From the cell containing the given text, extract its center point as (x, y) coordinate. 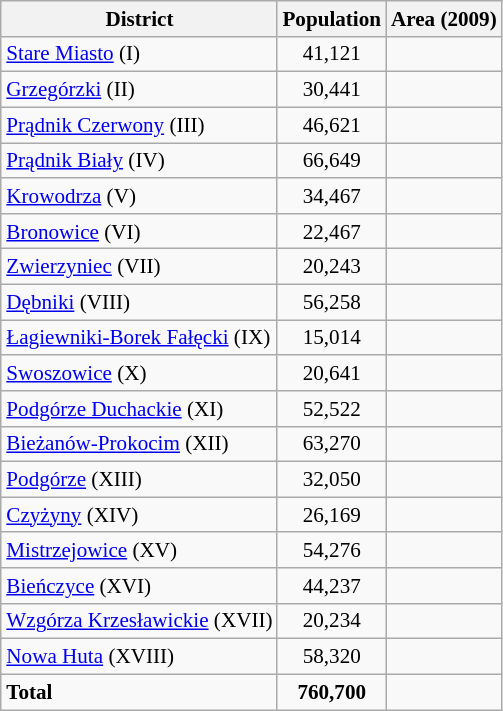
Wzgórza Krzesławickie (XVII) (139, 620)
63,270 (332, 444)
Population (332, 18)
41,121 (332, 54)
Grzegórzki (II) (139, 90)
Mistrzejowice (XV) (139, 550)
30,441 (332, 90)
66,649 (332, 160)
26,169 (332, 514)
44,237 (332, 586)
Total (139, 692)
52,522 (332, 408)
Łagiewniki-Borek Fałęcki (IX) (139, 338)
22,467 (332, 230)
Prądnik Czerwony (III) (139, 124)
760,700 (332, 692)
Czyżyny (XIV) (139, 514)
20,641 (332, 372)
58,320 (332, 656)
Podgórze Duchackie (XI) (139, 408)
46,621 (332, 124)
Swoszowice (X) (139, 372)
Area (2009) (444, 18)
Dębniki (VIII) (139, 302)
Zwierzyniec (VII) (139, 266)
District (139, 18)
56,258 (332, 302)
20,243 (332, 266)
34,467 (332, 196)
Prądnik Biały (IV) (139, 160)
Bieżanów-Prokocim (XII) (139, 444)
Krowodrza (V) (139, 196)
32,050 (332, 478)
Podgórze (XIII) (139, 478)
Stare Miasto (I) (139, 54)
Bieńczyce (XVI) (139, 586)
54,276 (332, 550)
Bronowice (VI) (139, 230)
20,234 (332, 620)
15,014 (332, 338)
Nowa Huta (XVIII) (139, 656)
